Identify which cell holds the provided text, then report its (X, Y) central coordinate. 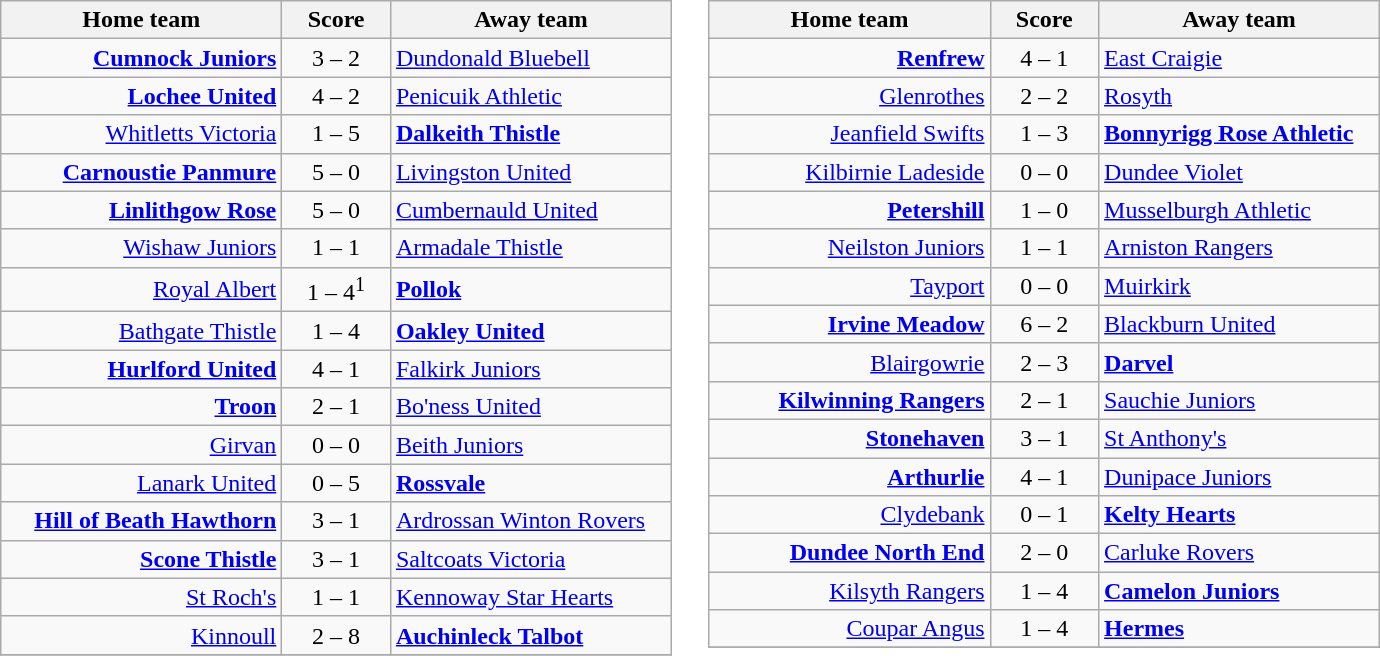
Arthurlie (850, 477)
Kinnoull (142, 635)
Girvan (142, 445)
Royal Albert (142, 290)
Cumnock Juniors (142, 58)
Hermes (1240, 629)
Muirkirk (1240, 286)
Petershill (850, 210)
1 – 3 (1044, 134)
St Anthony's (1240, 438)
2 – 3 (1044, 362)
2 – 2 (1044, 96)
Falkirk Juniors (530, 369)
Coupar Angus (850, 629)
Dalkeith Thistle (530, 134)
Pollok (530, 290)
Armadale Thistle (530, 248)
3 – 2 (336, 58)
Blackburn United (1240, 324)
Kelty Hearts (1240, 515)
Sauchie Juniors (1240, 400)
Ardrossan Winton Rovers (530, 521)
2 – 0 (1044, 553)
Irvine Meadow (850, 324)
Jeanfield Swifts (850, 134)
2 – 8 (336, 635)
0 – 5 (336, 483)
Tayport (850, 286)
Saltcoats Victoria (530, 559)
Glenrothes (850, 96)
1 – 0 (1044, 210)
1 – 5 (336, 134)
Lochee United (142, 96)
Rosyth (1240, 96)
Renfrew (850, 58)
East Craigie (1240, 58)
Kilsyth Rangers (850, 591)
Bo'ness United (530, 407)
6 – 2 (1044, 324)
Musselburgh Athletic (1240, 210)
Dundonald Bluebell (530, 58)
Beith Juniors (530, 445)
Stonehaven (850, 438)
Kilwinning Rangers (850, 400)
St Roch's (142, 597)
Dunipace Juniors (1240, 477)
Blairgowrie (850, 362)
Cumbernauld United (530, 210)
Kilbirnie Ladeside (850, 172)
Dundee Violet (1240, 172)
4 – 2 (336, 96)
Carluke Rovers (1240, 553)
Whitletts Victoria (142, 134)
Carnoustie Panmure (142, 172)
Kennoway Star Hearts (530, 597)
Clydebank (850, 515)
Linlithgow Rose (142, 210)
Troon (142, 407)
Dundee North End (850, 553)
Arniston Rangers (1240, 248)
Penicuik Athletic (530, 96)
Wishaw Juniors (142, 248)
Camelon Juniors (1240, 591)
Hill of Beath Hawthorn (142, 521)
1 – 41 (336, 290)
Scone Thistle (142, 559)
Rossvale (530, 483)
Hurlford United (142, 369)
Bonnyrigg Rose Athletic (1240, 134)
Bathgate Thistle (142, 331)
0 – 1 (1044, 515)
Oakley United (530, 331)
Livingston United (530, 172)
Neilston Juniors (850, 248)
Lanark United (142, 483)
Auchinleck Talbot (530, 635)
Darvel (1240, 362)
